Search for the cell housing the specified text and yield its (x, y) center coordinate. 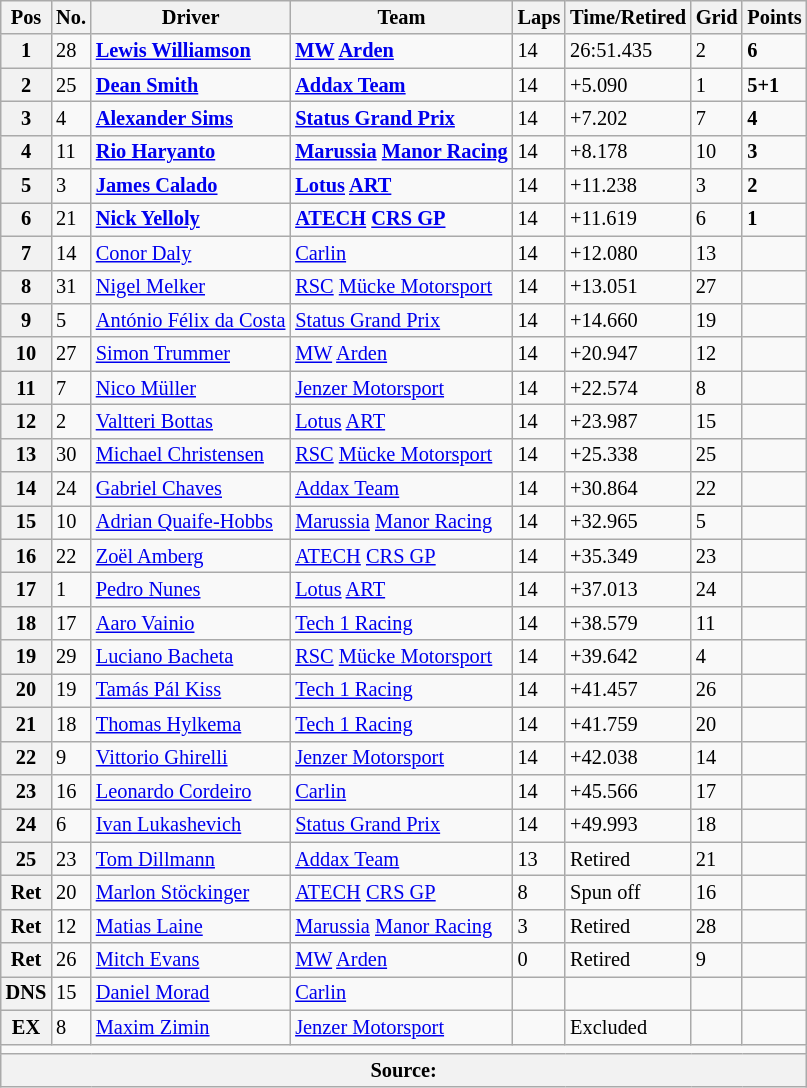
Mitch Evans (190, 960)
+8.178 (628, 152)
Matias Laine (190, 926)
No. (71, 17)
Time/Retired (628, 17)
+11.619 (628, 219)
+14.660 (628, 320)
Alexander Sims (190, 118)
Zoël Amberg (190, 556)
Thomas Hylkema (190, 724)
Nick Yelloly (190, 219)
Leonardo Cordeiro (190, 791)
Laps (540, 17)
Team (401, 17)
+32.965 (628, 522)
+12.080 (628, 253)
Michael Christensen (190, 455)
+13.051 (628, 287)
+23.987 (628, 421)
+7.202 (628, 118)
Rio Haryanto (190, 152)
Points (774, 17)
Grid (717, 17)
Conor Daly (190, 253)
EX (26, 1027)
Dean Smith (190, 85)
Vittorio Ghirelli (190, 758)
+20.947 (628, 354)
Adrian Quaife-Hobbs (190, 522)
Nigel Melker (190, 287)
+22.574 (628, 388)
+41.759 (628, 724)
+49.993 (628, 825)
Tamás Pál Kiss (190, 690)
Simon Trummer (190, 354)
Luciano Bacheta (190, 657)
26:51.435 (628, 51)
+5.090 (628, 85)
Marlon Stöckinger (190, 892)
+41.457 (628, 690)
DNS (26, 993)
António Félix da Costa (190, 320)
Gabriel Chaves (190, 489)
+38.579 (628, 623)
Daniel Morad (190, 993)
+35.349 (628, 556)
Source: (404, 1070)
+25.338 (628, 455)
Pos (26, 17)
Pedro Nunes (190, 589)
+45.566 (628, 791)
Maxim Zimin (190, 1027)
Spun off (628, 892)
+39.642 (628, 657)
5+1 (774, 85)
Driver (190, 17)
+11.238 (628, 186)
29 (71, 657)
James Calado (190, 186)
Tom Dillmann (190, 859)
+37.013 (628, 589)
+30.864 (628, 489)
Ivan Lukashevich (190, 825)
Aaro Vainio (190, 623)
Nico Müller (190, 388)
31 (71, 287)
30 (71, 455)
Lewis Williamson (190, 51)
Excluded (628, 1027)
+42.038 (628, 758)
Valtteri Bottas (190, 421)
0 (540, 960)
